Search for the cell housing the specified text and yield its (x, y) center coordinate. 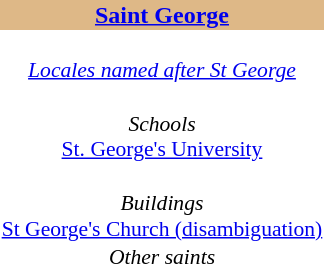
Schools St. George's University (162, 124)
Buildings St George's Church (disambiguation) (162, 204)
Locales named after St George (162, 57)
Saint George (162, 15)
